Scan for the cell matching the given text and deliver its [x, y] coordinate at center. 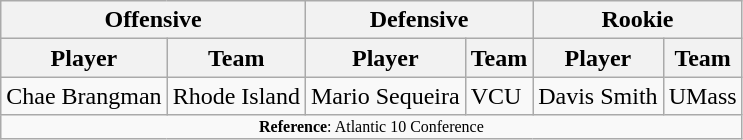
UMass [702, 96]
Davis Smith [598, 96]
Rookie [638, 20]
Offensive [154, 20]
Reference: Atlantic 10 Conference [372, 127]
Chae Brangman [84, 96]
Defensive [418, 20]
Rhode Island [236, 96]
Mario Sequeira [385, 96]
VCU [499, 96]
